Detect which cell encompasses the target text, then output its [x, y] center coordinate. 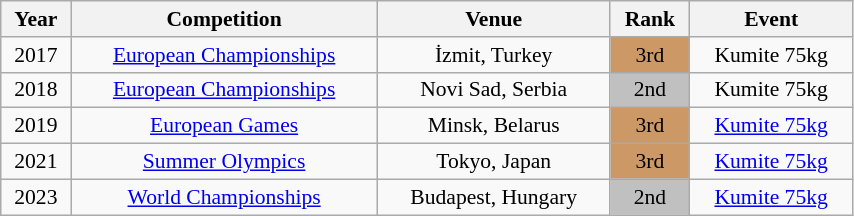
Minsk, Belarus [494, 126]
İzmit, Turkey [494, 55]
Summer Olympics [224, 162]
Novi Sad, Serbia [494, 90]
Venue [494, 19]
Tokyo, Japan [494, 162]
Budapest, Hungary [494, 197]
European Games [224, 126]
Year [36, 19]
2017 [36, 55]
2018 [36, 90]
World Championships [224, 197]
2023 [36, 197]
2021 [36, 162]
Rank [650, 19]
Event [772, 19]
Competition [224, 19]
2019 [36, 126]
